Scan for the cell matching the given text and deliver its (X, Y) coordinate at center. 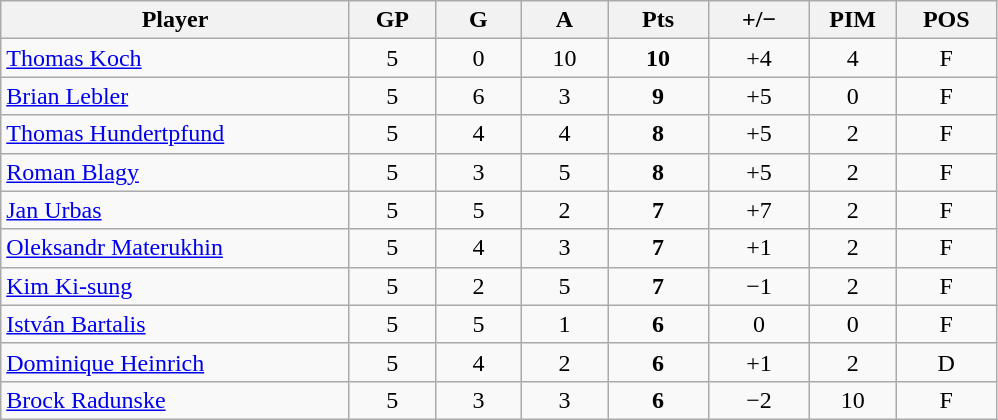
Pts (658, 20)
−2 (760, 400)
Kim Ki-sung (176, 286)
POS (946, 20)
A (564, 20)
1 (564, 324)
Player (176, 20)
−1 (760, 286)
GP (392, 20)
Roman Blagy (176, 172)
Brock Radunske (176, 400)
Jan Urbas (176, 210)
Thomas Hundertpfund (176, 134)
Oleksandr Materukhin (176, 248)
Thomas Koch (176, 58)
D (946, 362)
+4 (760, 58)
István Bartalis (176, 324)
+7 (760, 210)
Dominique Heinrich (176, 362)
G (478, 20)
9 (658, 96)
PIM (853, 20)
+/− (760, 20)
Brian Lebler (176, 96)
